Output the [X, Y] coordinate of the center of the cell containing the given text.  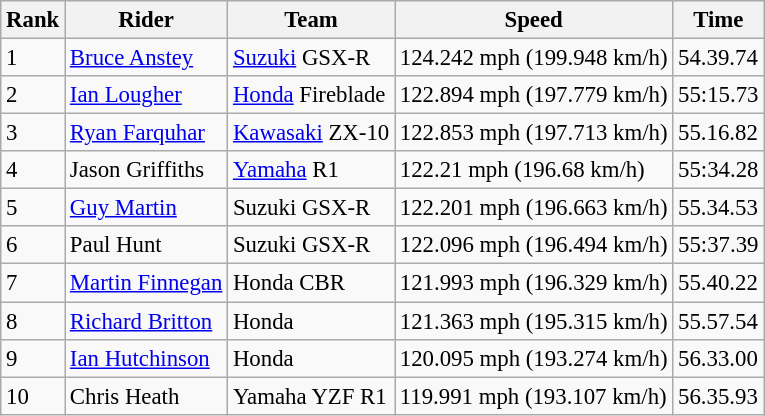
2 [33, 95]
Time [718, 20]
55:37.39 [718, 245]
Honda CBR [312, 283]
55:15.73 [718, 95]
122.096 mph (196.494 km/h) [533, 245]
Honda Fireblade [312, 95]
5 [33, 208]
Bruce Anstey [146, 58]
Ian Hutchinson [146, 358]
10 [33, 396]
Paul Hunt [146, 245]
6 [33, 245]
Ryan Farquhar [146, 133]
55.40.22 [718, 283]
3 [33, 133]
Rider [146, 20]
Richard Britton [146, 321]
Guy Martin [146, 208]
56.33.00 [718, 358]
Yamaha YZF R1 [312, 396]
Kawasaki ZX-10 [312, 133]
Speed [533, 20]
122.21 mph (196.68 km/h) [533, 170]
119.991 mph (193.107 km/h) [533, 396]
7 [33, 283]
Team [312, 20]
4 [33, 170]
122.894 mph (197.779 km/h) [533, 95]
55:34.28 [718, 170]
Yamaha R1 [312, 170]
Chris Heath [146, 396]
9 [33, 358]
122.201 mph (196.663 km/h) [533, 208]
54.39.74 [718, 58]
8 [33, 321]
55.34.53 [718, 208]
122.853 mph (197.713 km/h) [533, 133]
Ian Lougher [146, 95]
120.095 mph (193.274 km/h) [533, 358]
1 [33, 58]
121.363 mph (195.315 km/h) [533, 321]
121.993 mph (196.329 km/h) [533, 283]
55.57.54 [718, 321]
124.242 mph (199.948 km/h) [533, 58]
56.35.93 [718, 396]
Martin Finnegan [146, 283]
Rank [33, 20]
Jason Griffiths [146, 170]
55.16.82 [718, 133]
